From the cell containing the given text, extract its center point as (X, Y) coordinate. 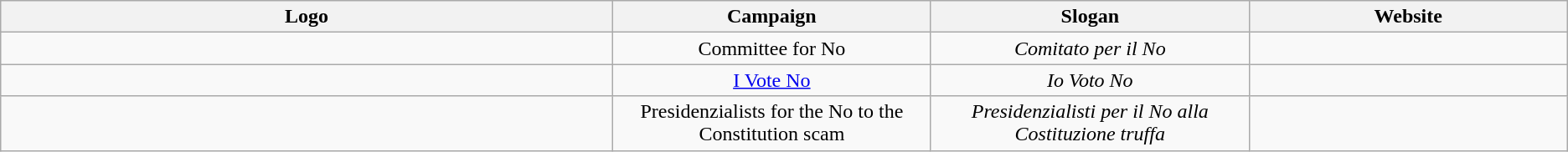
Presidenzialisti per il No alla Costituzione truffa (1090, 124)
Logo (307, 17)
Io Voto No (1090, 80)
I Vote No (771, 80)
Website (1408, 17)
Campaign (771, 17)
Presidenzialists for the No to the Constitution scam (771, 124)
Slogan (1090, 17)
Committee for No (771, 48)
Comitato per il No (1090, 48)
